From the cell containing the given text, extract its center point as (X, Y) coordinate. 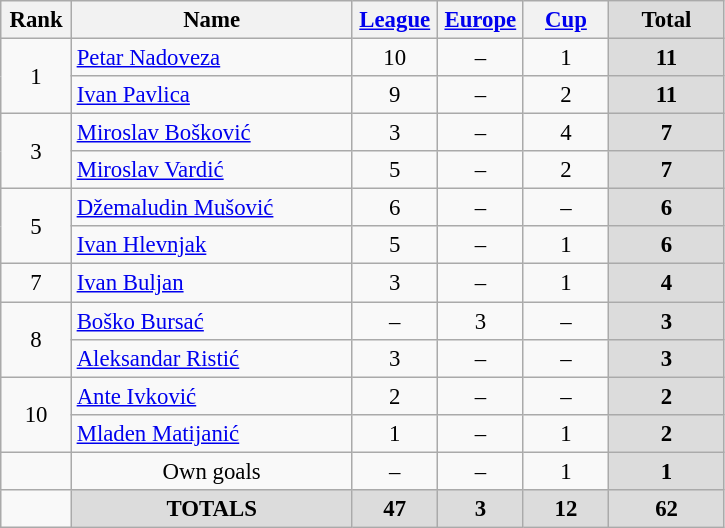
Ivan Buljan (212, 283)
Mladen Matijanić (212, 433)
9 (395, 95)
Europe (481, 20)
Aleksandar Ristić (212, 358)
Total (667, 20)
12 (566, 509)
Ivan Hlevnjak (212, 245)
47 (395, 509)
62 (667, 509)
Rank (36, 20)
Ivan Pavlica (212, 95)
Miroslav Bošković (212, 133)
Cup (566, 20)
Miroslav Vardić (212, 170)
Boško Bursać (212, 321)
8 (36, 340)
Ante Ivković (212, 396)
TOTALS (212, 509)
Džemaludin Mušović (212, 208)
League (395, 20)
Own goals (212, 471)
Petar Nadoveza (212, 58)
Name (212, 20)
